Provide the [X, Y] coordinate of the cell's center where the given text is located.  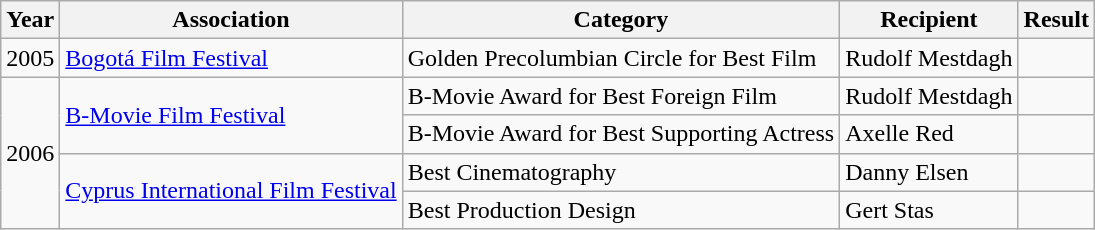
Recipient [929, 20]
2006 [30, 153]
Cyprus International Film Festival [231, 191]
Axelle Red [929, 134]
B-Movie Award for Best Supporting Actress [620, 134]
Category [620, 20]
Year [30, 20]
B-Movie Award for Best Foreign Film [620, 96]
Best Production Design [620, 210]
Bogotá Film Festival [231, 58]
Danny Elsen [929, 172]
Gert Stas [929, 210]
Result [1056, 20]
B-Movie Film Festival [231, 115]
Association [231, 20]
Best Cinematography [620, 172]
2005 [30, 58]
Golden Precolumbian Circle for Best Film [620, 58]
